Determine the [X, Y] coordinate at the center of the cell enclosing the given text.  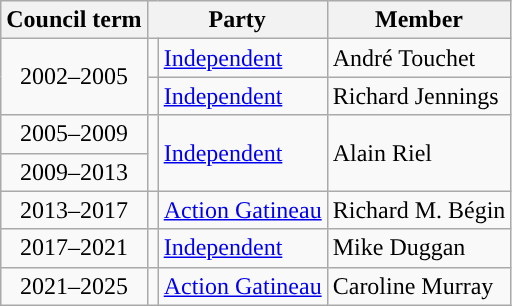
2002–2005 [74, 77]
Richard M. Bégin [419, 210]
Mike Duggan [419, 248]
2005–2009 [74, 134]
André Touchet [419, 58]
Richard Jennings [419, 96]
2017–2021 [74, 248]
2009–2013 [74, 172]
Council term [74, 20]
2013–2017 [74, 210]
Member [419, 20]
Caroline Murray [419, 286]
2021–2025 [74, 286]
Party [237, 20]
Alain Riel [419, 153]
